Locate the cell with the specified text and output its (X, Y) center coordinate. 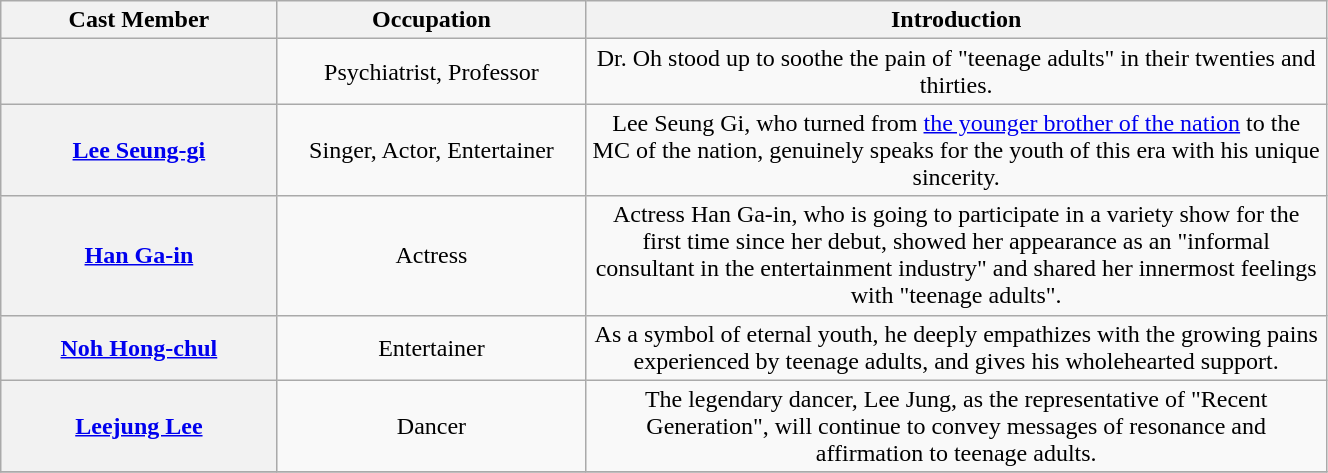
As a symbol of eternal youth, he deeply empathizes with the growing pains experienced by teenage adults, and gives his wholehearted support. (956, 348)
Dr. Oh stood up to soothe the pain of "teenage adults" in their twenties and thirties. (956, 72)
Noh Hong-chul (139, 348)
Cast Member (139, 20)
Han Ga-in (139, 256)
Entertainer (432, 348)
Actress (432, 256)
Dancer (432, 426)
Leejung Lee (139, 426)
Singer, Actor, Entertainer (432, 150)
Lee Seung-gi (139, 150)
Psychiatrist, Professor (432, 72)
Introduction (956, 20)
Occupation (432, 20)
